Identify which cell holds the provided text, then report its [X, Y] central coordinate. 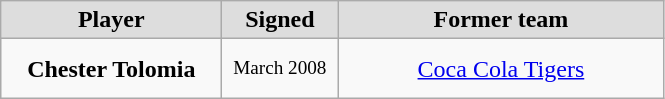
Player [112, 20]
Coca Cola Tigers [501, 69]
Chester Tolomia [112, 69]
Signed [280, 20]
Former team [501, 20]
March 2008 [280, 69]
